Capture the cell that displays the provided text and extract its [x, y] central coordinate. 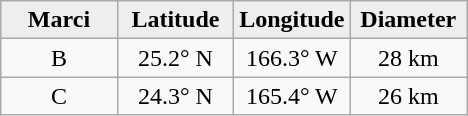
Diameter [408, 20]
B [59, 58]
Marci [59, 20]
24.3° N [175, 96]
Longitude [292, 20]
Latitude [175, 20]
28 km [408, 58]
165.4° W [292, 96]
C [59, 96]
25.2° N [175, 58]
26 km [408, 96]
166.3° W [292, 58]
